Search for the cell housing the specified text and yield its [X, Y] center coordinate. 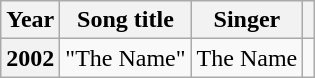
Year [30, 20]
"The Name" [126, 58]
Song title [126, 20]
Singer [247, 20]
2002 [30, 58]
The Name [247, 58]
